Extract the [x, y] coordinate from the center of the cell holding the provided text.  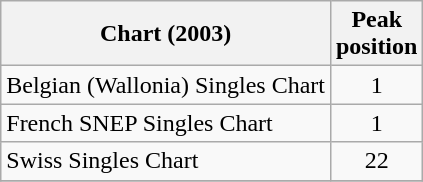
Peakposition [376, 34]
22 [376, 161]
Belgian (Wallonia) Singles Chart [166, 85]
French SNEP Singles Chart [166, 123]
Swiss Singles Chart [166, 161]
Chart (2003) [166, 34]
